Output the [X, Y] coordinate of the center of the cell containing the given text.  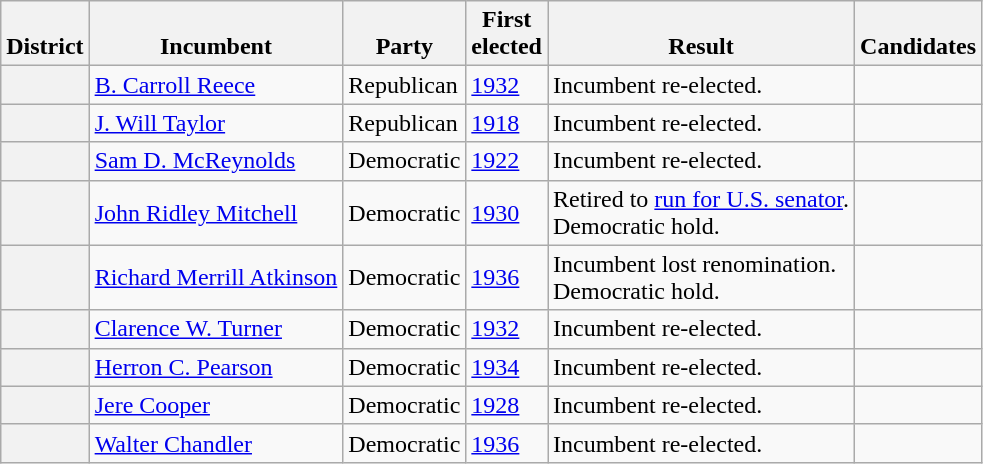
Clarence W. Turner [216, 329]
Result [702, 34]
Firstelected [507, 34]
Incumbent lost renomination.Democratic hold. [702, 278]
Walter Chandler [216, 443]
1930 [507, 212]
Richard Merrill Atkinson [216, 278]
Jere Cooper [216, 405]
Sam D. McReynolds [216, 161]
J. Will Taylor [216, 123]
1918 [507, 123]
Candidates [918, 34]
1928 [507, 405]
Retired to run for U.S. senator.Democratic hold. [702, 212]
B. Carroll Reece [216, 85]
Party [404, 34]
1922 [507, 161]
District [45, 34]
Herron C. Pearson [216, 367]
Incumbent [216, 34]
John Ridley Mitchell [216, 212]
1934 [507, 367]
